For the text-containing cell, return its midpoint in [X, Y] coordinate format. 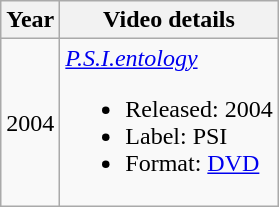
2004 [30, 122]
P.S.I.entologyReleased: 2004Label: PSIFormat: DVD [169, 122]
Year [30, 20]
Video details [169, 20]
